Provide the (X, Y) coordinate of the cell's center where the given text is located.  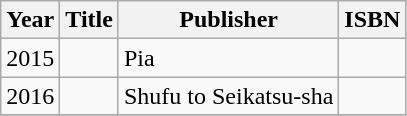
2015 (30, 58)
Shufu to Seikatsu-sha (228, 96)
Year (30, 20)
Publisher (228, 20)
ISBN (372, 20)
Pia (228, 58)
2016 (30, 96)
Title (90, 20)
